Determine the [X, Y] coordinate at the center of the cell enclosing the given text.  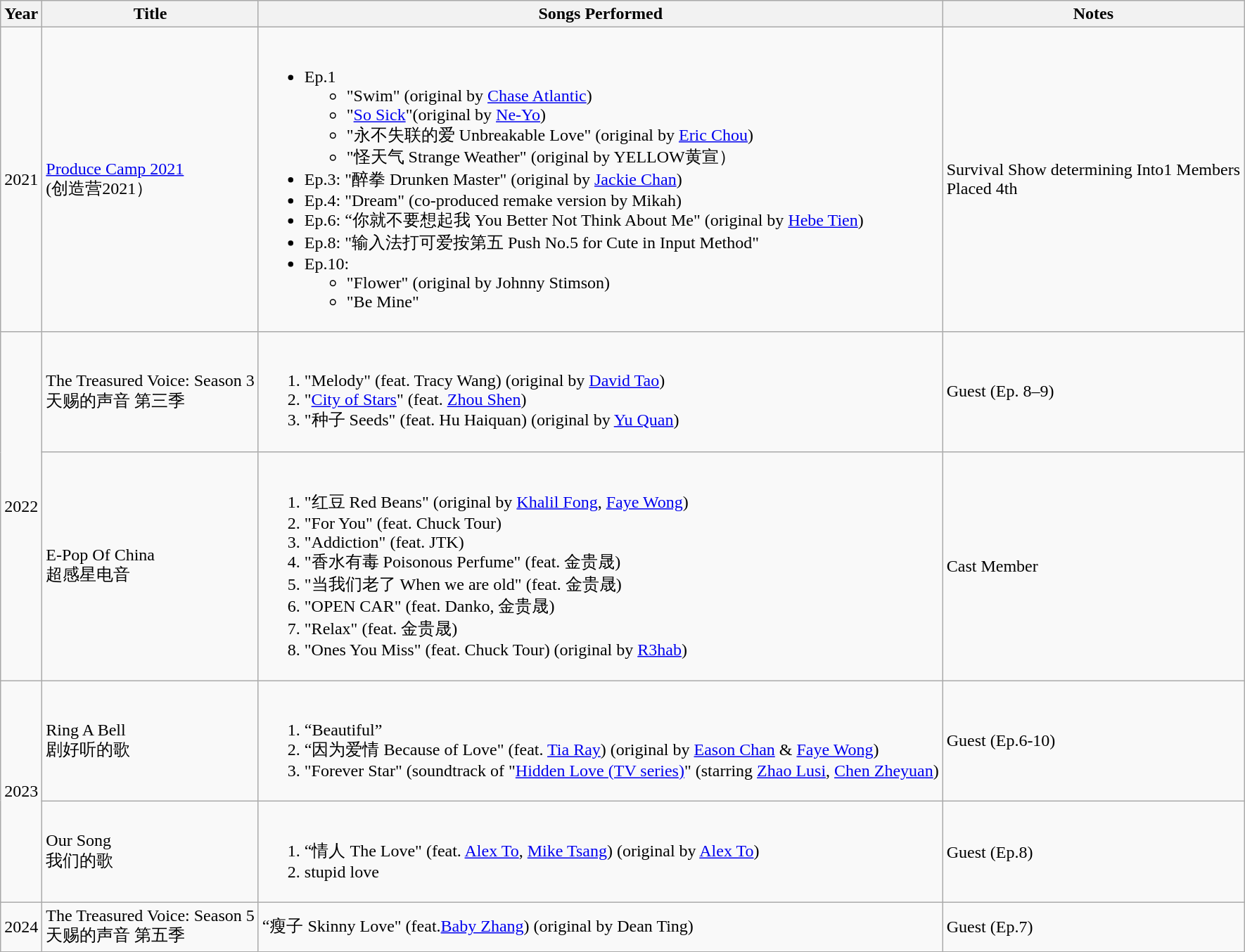
Notes [1093, 14]
Our Song我们的歌 [151, 852]
Year [21, 14]
Ring A Bell剧好听的歌 [151, 741]
Songs Performed [601, 14]
The Treasured Voice: Season 5天赐的声音 第五季 [151, 927]
Produce Camp 2021(创造营2021） [151, 180]
Guest (Ep.7) [1093, 927]
Guest (Ep. 8–9) [1093, 392]
Survival Show determining Into1 MembersPlaced 4th [1093, 180]
2021 [21, 180]
Guest (Ep.6-10) [1093, 741]
2022 [21, 506]
“情人 The Love" (feat. Alex To, Mike Tsang) (original by Alex To)stupid love [601, 852]
Guest (Ep.8) [1093, 852]
“瘦子 Skinny Love" (feat.Baby Zhang) (original by Dean Ting) [601, 927]
Cast Member [1093, 567]
Title [151, 14]
The Treasured Voice: Season 3天赐的声音 第三季 [151, 392]
2023 [21, 792]
"Melody" (feat. Tracy Wang) (original by David Tao)"City of Stars" (feat. Zhou Shen)"种子 Seeds" (feat. Hu Haiquan) (original by Yu Quan) [601, 392]
E-Pop Of China超感星电音 [151, 567]
2024 [21, 927]
